Extract the [x, y] coordinate from the center of the cell holding the provided text.  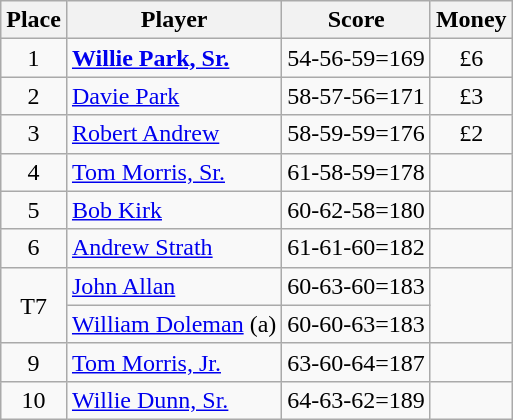
60-62-58=180 [356, 210]
4 [34, 172]
60-63-60=183 [356, 286]
£3 [471, 96]
61-58-59=178 [356, 172]
Davie Park [174, 96]
58-57-56=171 [356, 96]
T7 [34, 305]
58-59-59=176 [356, 134]
John Allan [174, 286]
54-56-59=169 [356, 58]
1 [34, 58]
64-63-62=189 [356, 400]
Bob Kirk [174, 210]
60-60-63=183 [356, 324]
£2 [471, 134]
61-61-60=182 [356, 248]
Money [471, 20]
Willie Dunn, Sr. [174, 400]
Robert Andrew [174, 134]
Andrew Strath [174, 248]
£6 [471, 58]
3 [34, 134]
Tom Morris, Sr. [174, 172]
63-60-64=187 [356, 362]
9 [34, 362]
Score [356, 20]
Willie Park, Sr. [174, 58]
10 [34, 400]
Place [34, 20]
6 [34, 248]
Player [174, 20]
2 [34, 96]
William Doleman (a) [174, 324]
5 [34, 210]
Tom Morris, Jr. [174, 362]
